Return the [X, Y] coordinate for the center point of the cell that contains the specified text.  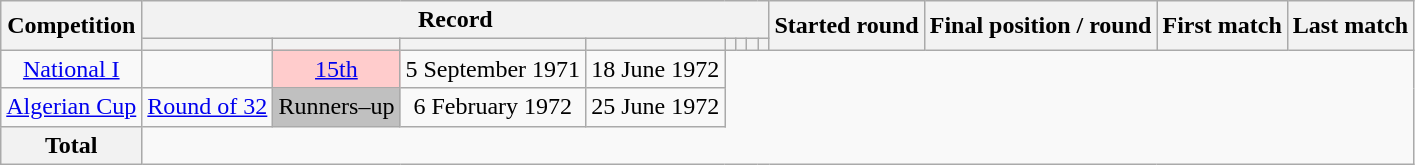
25 June 1972 [656, 107]
Last match [1350, 26]
Final position / round [1040, 26]
Competition [72, 26]
15th [336, 69]
Algerian Cup [72, 107]
6 February 1972 [493, 107]
18 June 1972 [656, 69]
5 September 1971 [493, 69]
Record [456, 20]
Runners–up [336, 107]
Started round [846, 26]
National I [72, 69]
Total [72, 145]
First match [1222, 26]
Round of 32 [208, 107]
